Capture the cell that displays the provided text and extract its [x, y] central coordinate. 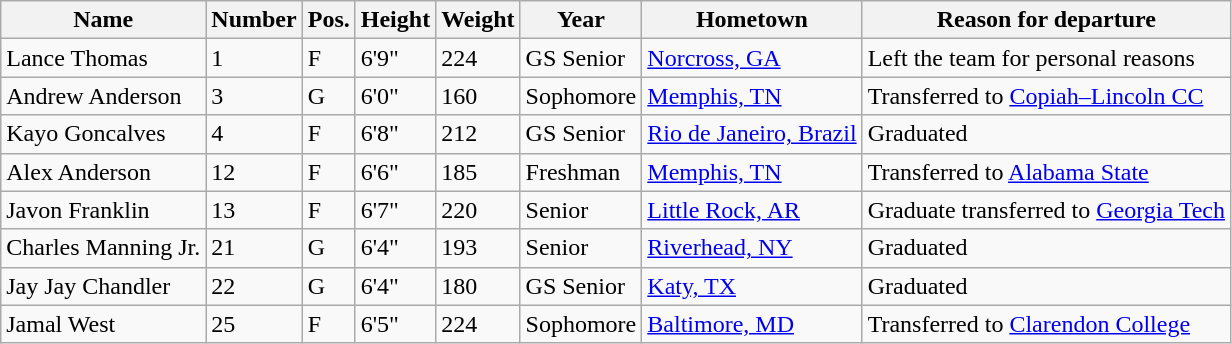
193 [478, 248]
21 [254, 248]
Lance Thomas [104, 58]
Baltimore, MD [752, 324]
Javon Franklin [104, 210]
Number [254, 20]
6'0" [395, 96]
Riverhead, NY [752, 248]
6'5" [395, 324]
Name [104, 20]
Transferred to Clarendon College [1046, 324]
25 [254, 324]
Transferred to Copiah–Lincoln CC [1046, 96]
Hometown [752, 20]
Freshman [581, 172]
Graduate transferred to Georgia Tech [1046, 210]
Transferred to Alabama State [1046, 172]
6'9" [395, 58]
12 [254, 172]
6'7" [395, 210]
Norcross, GA [752, 58]
185 [478, 172]
Year [581, 20]
Kayo Goncalves [104, 134]
22 [254, 286]
180 [478, 286]
Charles Manning Jr. [104, 248]
Andrew Anderson [104, 96]
Pos. [328, 20]
160 [478, 96]
Left the team for personal reasons [1046, 58]
6'8" [395, 134]
13 [254, 210]
Alex Anderson [104, 172]
220 [478, 210]
Weight [478, 20]
Reason for departure [1046, 20]
Height [395, 20]
4 [254, 134]
Jay Jay Chandler [104, 286]
Katy, TX [752, 286]
Rio de Janeiro, Brazil [752, 134]
Jamal West [104, 324]
Little Rock, AR [752, 210]
3 [254, 96]
212 [478, 134]
6'6" [395, 172]
1 [254, 58]
